Provide the [x, y] coordinate of the cell's center where the given text is located.  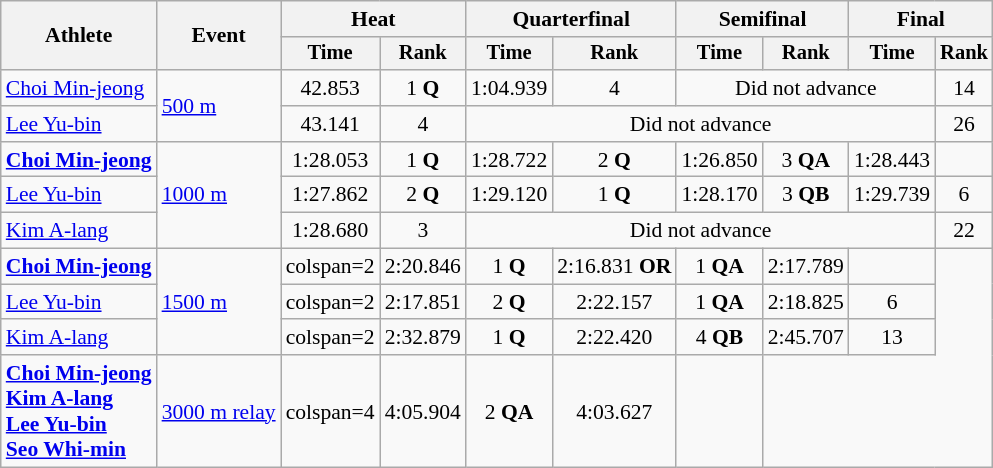
1:29.739 [892, 195]
1:27.862 [330, 195]
1000 m [219, 196]
1500 m [219, 302]
43.141 [330, 124]
26 [964, 124]
2:16.831 OR [614, 267]
22 [964, 231]
2:20.846 [423, 267]
1:28.170 [719, 195]
1:26.850 [719, 160]
4:05.904 [423, 411]
1:28.680 [330, 231]
Heat [374, 19]
2:18.825 [806, 302]
42.853 [330, 88]
2:45.707 [806, 338]
1:28.443 [892, 160]
Final [921, 19]
2:17.789 [806, 267]
3 QA [806, 160]
Choi Min-jeongKim A-langLee Yu-binSeo Whi-min [79, 411]
2:22.157 [614, 302]
3 [423, 231]
2:17.851 [423, 302]
14 [964, 88]
1:04.939 [509, 88]
colspan=4 [330, 411]
Semifinal [762, 19]
Event [219, 36]
4:03.627 [614, 411]
13 [892, 338]
2:22.420 [614, 338]
3000 m relay [219, 411]
500 m [219, 106]
1:28.053 [330, 160]
1:29.120 [509, 195]
4 QB [719, 338]
1:28.722 [509, 160]
3 QB [806, 195]
2 QA [509, 411]
Athlete [79, 36]
2:32.879 [423, 338]
Quarterfinal [571, 19]
